Scan for the cell matching the given text and deliver its [X, Y] coordinate at center. 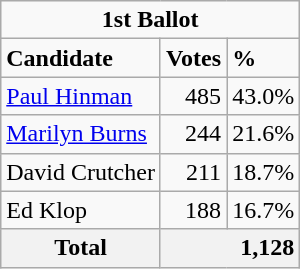
Paul Hinman [81, 96]
Votes [193, 58]
244 [193, 134]
Candidate [81, 58]
Ed Klop [81, 210]
43.0% [264, 96]
% [264, 58]
21.6% [264, 134]
211 [193, 172]
Total [81, 248]
1,128 [230, 248]
David Crutcher [81, 172]
18.7% [264, 172]
485 [193, 96]
1st Ballot [150, 20]
188 [193, 210]
Marilyn Burns [81, 134]
16.7% [264, 210]
